Extract the (X, Y) coordinate from the center of the cell holding the provided text.  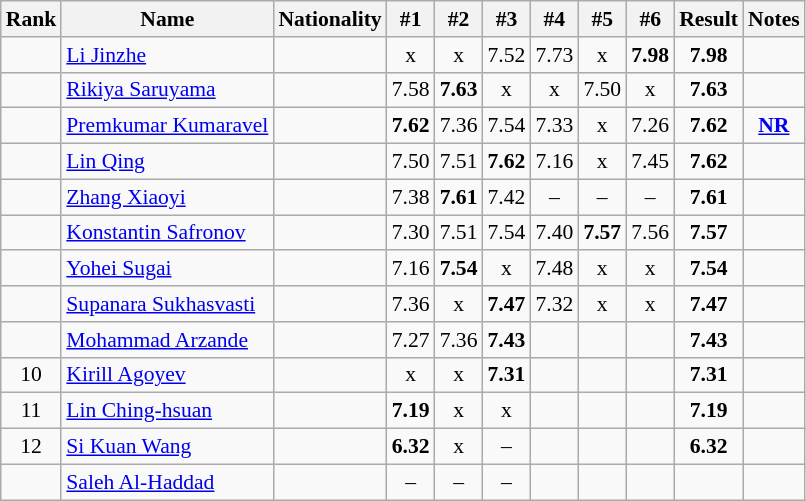
7.40 (554, 233)
Zhang Xiaoyi (167, 197)
7.32 (554, 304)
Li Jinzhe (167, 55)
Lin Qing (167, 162)
#2 (459, 19)
11 (32, 411)
Yohei Sugai (167, 269)
Rank (32, 19)
Si Kuan Wang (167, 447)
Result (708, 19)
Rikiya Saruyama (167, 90)
7.33 (554, 126)
Kirill Agoyev (167, 375)
7.48 (554, 269)
7.42 (507, 197)
#6 (650, 19)
7.45 (650, 162)
#4 (554, 19)
Mohammad Arzande (167, 340)
Lin Ching-hsuan (167, 411)
Supanara Sukhasvasti (167, 304)
10 (32, 375)
NR (774, 126)
#3 (507, 19)
Premkumar Kumaravel (167, 126)
7.30 (411, 233)
7.56 (650, 233)
7.58 (411, 90)
7.52 (507, 55)
Konstantin Safronov (167, 233)
7.26 (650, 126)
7.38 (411, 197)
Nationality (330, 19)
Notes (774, 19)
#5 (602, 19)
Saleh Al-Haddad (167, 482)
12 (32, 447)
Name (167, 19)
7.73 (554, 55)
7.27 (411, 340)
#1 (411, 19)
